Return the (x, y) coordinate for the center point of the cell that contains the specified text.  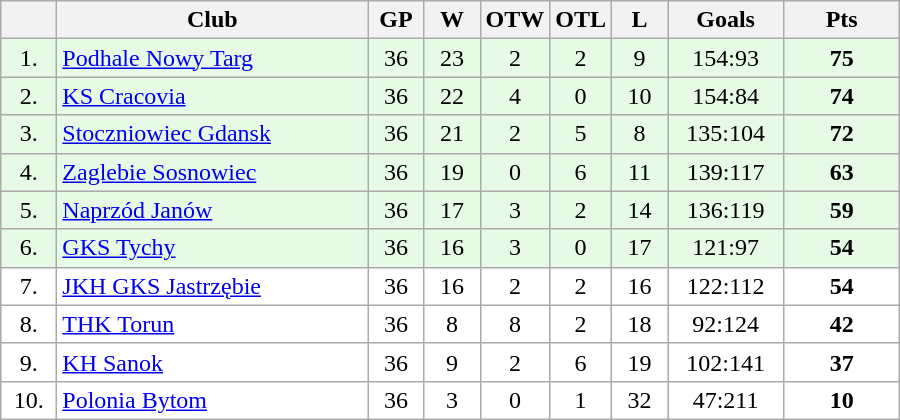
OTW (515, 20)
W (452, 20)
JKH GKS Jastrzębie (212, 286)
GP (396, 20)
Stoczniowiec Gdansk (212, 134)
37 (842, 362)
Polonia Bytom (212, 400)
22 (452, 96)
154:93 (726, 58)
75 (842, 58)
121:97 (726, 248)
136:119 (726, 210)
32 (640, 400)
23 (452, 58)
7. (29, 286)
KH Sanok (212, 362)
Podhale Nowy Targ (212, 58)
5 (581, 134)
14 (640, 210)
10. (29, 400)
KS Cracovia (212, 96)
47:211 (726, 400)
L (640, 20)
135:104 (726, 134)
1. (29, 58)
5. (29, 210)
8. (29, 324)
154:84 (726, 96)
72 (842, 134)
74 (842, 96)
2. (29, 96)
63 (842, 172)
9. (29, 362)
18 (640, 324)
6. (29, 248)
21 (452, 134)
4 (515, 96)
92:124 (726, 324)
59 (842, 210)
Club (212, 20)
GKS Tychy (212, 248)
Zaglebie Sosnowiec (212, 172)
4. (29, 172)
THK Torun (212, 324)
102:141 (726, 362)
OTL (581, 20)
Goals (726, 20)
3. (29, 134)
Naprzód Janów (212, 210)
122:112 (726, 286)
11 (640, 172)
42 (842, 324)
Pts (842, 20)
1 (581, 400)
139:117 (726, 172)
